Return the (X, Y) coordinate for the center point of the cell that contains the specified text.  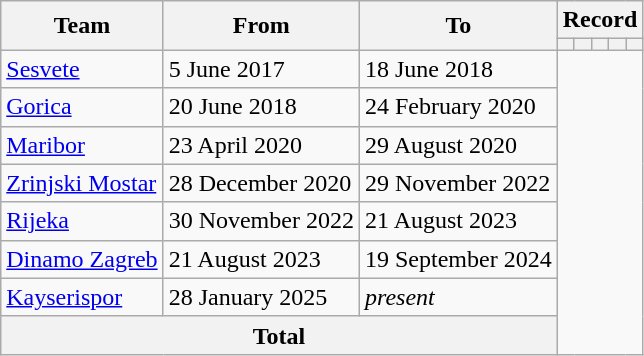
28 January 2025 (261, 297)
From (261, 26)
29 August 2020 (458, 145)
Sesvete (82, 69)
Total (279, 335)
23 April 2020 (261, 145)
19 September 2024 (458, 259)
5 June 2017 (261, 69)
present (458, 297)
24 February 2020 (458, 107)
Zrinjski Mostar (82, 183)
Record (600, 20)
Team (82, 26)
Kayserispor (82, 297)
18 June 2018 (458, 69)
Maribor (82, 145)
To (458, 26)
Rijeka (82, 221)
20 June 2018 (261, 107)
29 November 2022 (458, 183)
28 December 2020 (261, 183)
30 November 2022 (261, 221)
Dinamo Zagreb (82, 259)
Gorica (82, 107)
